Output the (X, Y) coordinate of the center of the cell containing the given text.  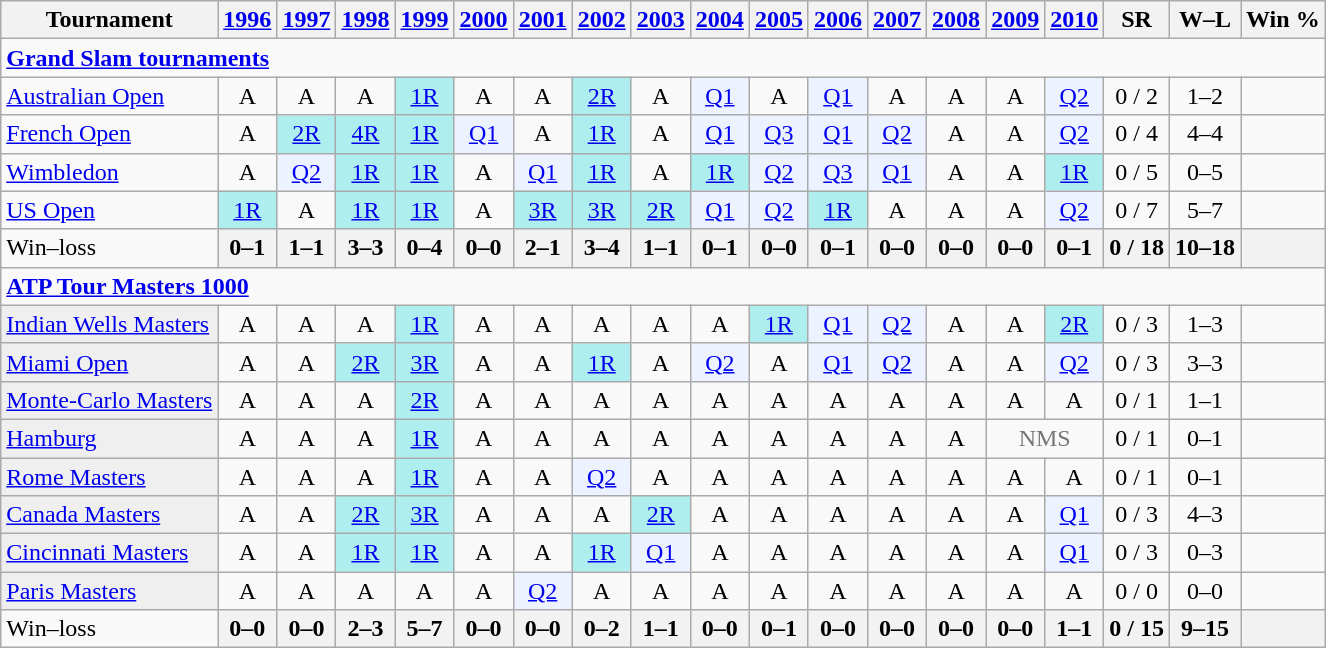
0–5 (1204, 172)
2007 (896, 20)
0 / 15 (1137, 629)
Hamburg (110, 438)
1–3 (1204, 324)
NMS (1045, 438)
2002 (602, 20)
French Open (110, 134)
SR (1137, 20)
2008 (956, 20)
1997 (306, 20)
0 / 0 (1137, 591)
Win % (1284, 20)
1–2 (1204, 96)
4–3 (1204, 515)
0 / 7 (1137, 210)
Grand Slam tournaments (663, 58)
2005 (778, 20)
Monte-Carlo Masters (110, 400)
ATP Tour Masters 1000 (663, 286)
2000 (484, 20)
1996 (248, 20)
0 / 5 (1137, 172)
US Open (110, 210)
0 / 2 (1137, 96)
Cincinnati Masters (110, 553)
2–1 (542, 248)
Miami Open (110, 362)
2009 (1016, 20)
Rome Masters (110, 477)
0–2 (602, 629)
Wimbledon (110, 172)
2004 (720, 20)
0 / 18 (1137, 248)
10–18 (1204, 248)
1999 (424, 20)
Australian Open (110, 96)
3–4 (602, 248)
0–3 (1204, 553)
0 / 4 (1137, 134)
4–4 (1204, 134)
W–L (1204, 20)
Indian Wells Masters (110, 324)
4R (366, 134)
Tournament (110, 20)
2010 (1074, 20)
2–3 (366, 629)
2001 (542, 20)
0–4 (424, 248)
1998 (366, 20)
Paris Masters (110, 591)
Canada Masters (110, 515)
2003 (660, 20)
2006 (838, 20)
9–15 (1204, 629)
